Determine the [X, Y] coordinate at the center of the cell enclosing the given text.  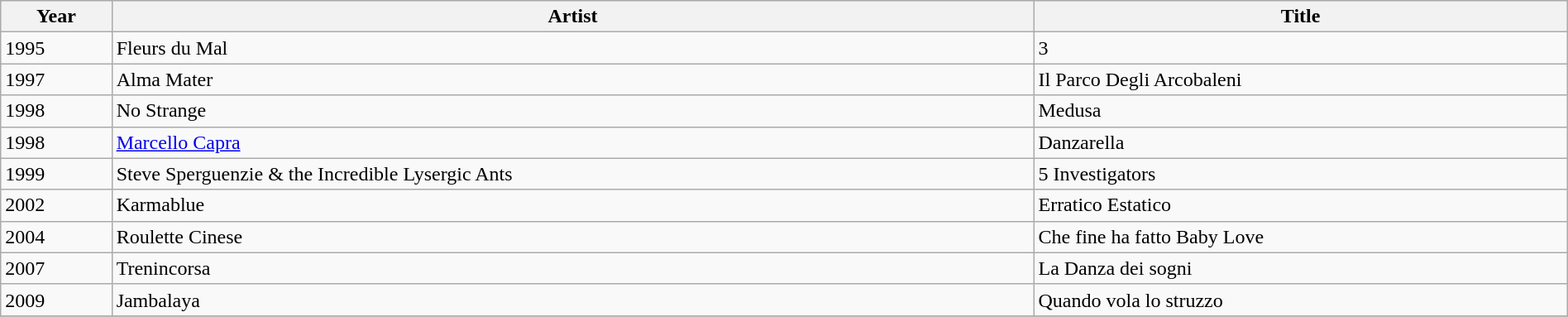
Erratico Estatico [1300, 205]
Jambalaya [572, 300]
2002 [56, 205]
Steve Sperguenzie & the Incredible Lysergic Ants [572, 174]
2004 [56, 237]
1999 [56, 174]
Danzarella [1300, 142]
Quando vola lo struzzo [1300, 300]
No Strange [572, 111]
5 Investigators [1300, 174]
Title [1300, 17]
Year [56, 17]
Che fine ha fatto Baby Love [1300, 237]
1997 [56, 79]
Karmablue [572, 205]
Il Parco Degli Arcobaleni [1300, 79]
Alma Mater [572, 79]
Trenincorsa [572, 268]
La Danza dei sogni [1300, 268]
2009 [56, 300]
Fleurs du Mal [572, 48]
1995 [56, 48]
Marcello Capra [572, 142]
Roulette Cinese [572, 237]
Artist [572, 17]
3 [1300, 48]
2007 [56, 268]
Medusa [1300, 111]
